For the text-containing cell, return its midpoint in (X, Y) coordinate format. 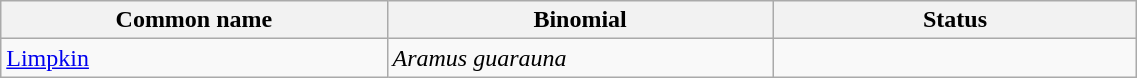
Limpkin (194, 58)
Common name (194, 20)
Status (955, 20)
Binomial (580, 20)
Aramus guarauna (580, 58)
